Capture the cell that displays the provided text and extract its [x, y] central coordinate. 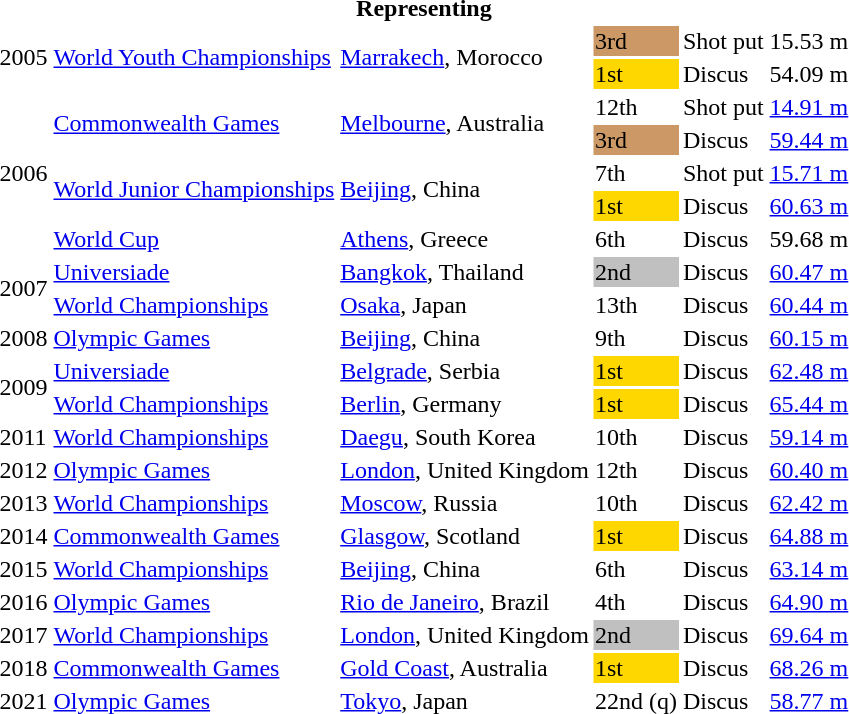
Gold Coast, Australia [465, 668]
Glasgow, Scotland [465, 536]
Melbourne, Australia [465, 124]
Moscow, Russia [465, 503]
Daegu, South Korea [465, 437]
World Junior Championships [194, 190]
Athens, Greece [465, 239]
Marrakech, Morocco [465, 58]
7th [636, 173]
Berlin, Germany [465, 404]
Rio de Janeiro, Brazil [465, 602]
Belgrade, Serbia [465, 371]
4th [636, 602]
9th [636, 338]
13th [636, 305]
World Youth Championships [194, 58]
Osaka, Japan [465, 305]
World Cup [194, 239]
Bangkok, Thailand [465, 272]
